For the text-containing cell, return its midpoint in (x, y) coordinate format. 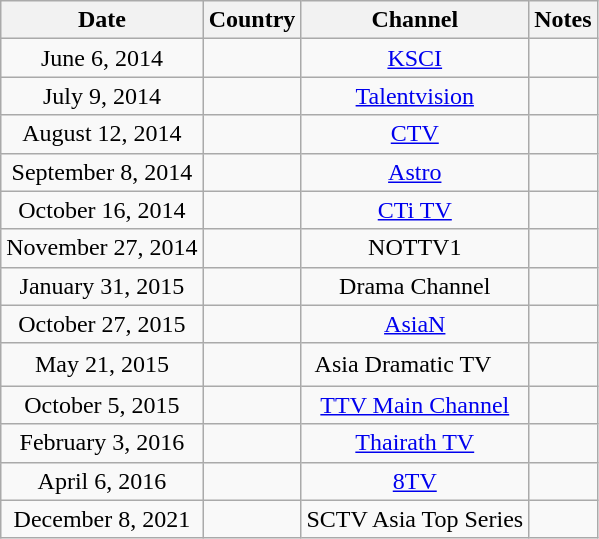
Channel (415, 20)
AsiaN (415, 324)
Talentvision (415, 96)
April 6, 2016 (102, 481)
May 21, 2015 (102, 364)
February 3, 2016 (102, 443)
January 31, 2015 (102, 286)
CTi TV (415, 210)
August 12, 2014 (102, 134)
KSCI (415, 58)
October 16, 2014 (102, 210)
8TV (415, 481)
October 27, 2015 (102, 324)
Astro (415, 172)
July 9, 2014 (102, 96)
October 5, 2015 (102, 405)
NOTTV1 (415, 248)
Drama Channel (415, 286)
December 8, 2021 (102, 519)
November 27, 2014 (102, 248)
September 8, 2014 (102, 172)
June 6, 2014 (102, 58)
SCTV Asia Top Series (415, 519)
Notes (563, 20)
Thairath TV (415, 443)
CTV (415, 134)
TTV Main Channel (415, 405)
Asia Dramatic TV (415, 364)
Country (252, 20)
Date (102, 20)
